Find where the given text appears and provide that cell's center as (x, y) coordinate. 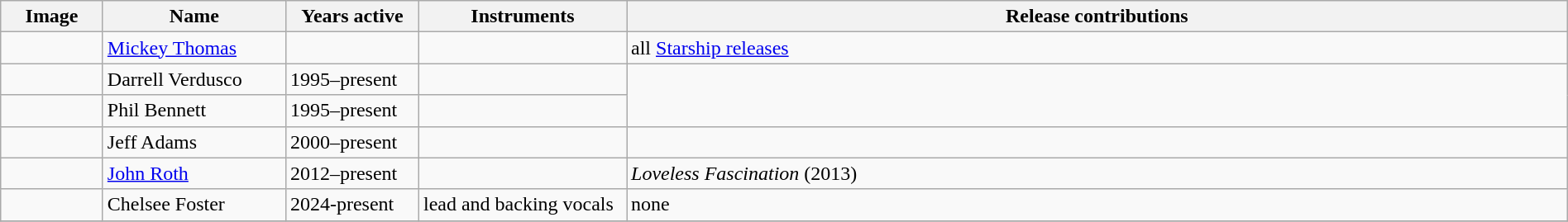
John Roth (194, 173)
lead and backing vocals (523, 205)
Name (194, 17)
Darrell Verdusco (194, 79)
Phil Bennett (194, 111)
all Starship releases (1097, 48)
Jeff Adams (194, 142)
Loveless Fascination (2013) (1097, 173)
2000–present (352, 142)
Image (52, 17)
Mickey Thomas (194, 48)
Years active (352, 17)
Instruments (523, 17)
Release contributions (1097, 17)
2024-present (352, 205)
Chelsee Foster (194, 205)
none (1097, 205)
2012–present (352, 173)
